For the text-containing cell, return its midpoint in (X, Y) coordinate format. 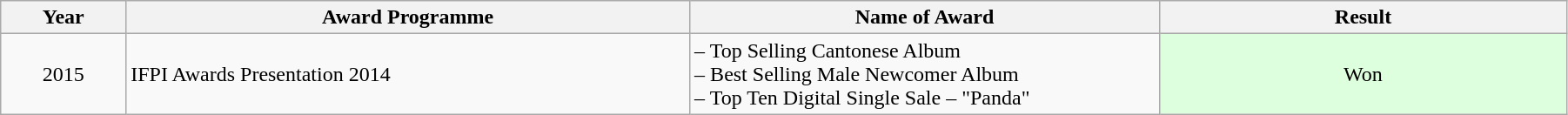
Won (1363, 74)
Award Programme (408, 17)
2015 (64, 74)
– Top Selling Cantonese Album – Best Selling Male Newcomer Album – Top Ten Digital Single Sale – "Panda" (925, 74)
Result (1363, 17)
IFPI Awards Presentation 2014 (408, 74)
Name of Award (925, 17)
Year (64, 17)
